For the text-containing cell, return its midpoint in [X, Y] coordinate format. 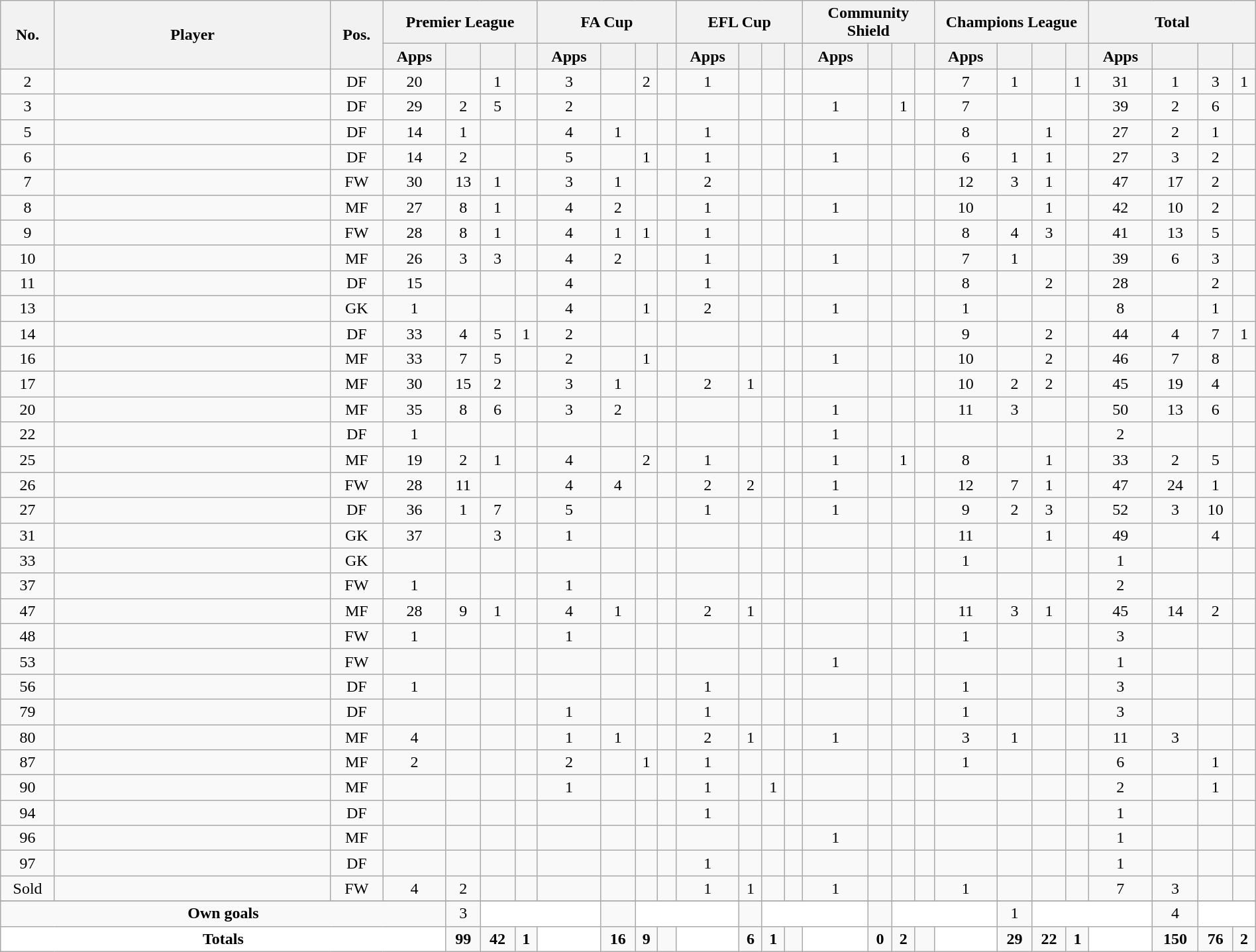
46 [1121, 359]
FA Cup [607, 23]
53 [28, 661]
Community Shield [868, 23]
150 [1175, 939]
99 [463, 939]
76 [1216, 939]
Pos. [356, 34]
97 [28, 863]
24 [1175, 485]
0 [880, 939]
41 [1121, 233]
90 [28, 788]
48 [28, 636]
Totals [223, 939]
Premier League [460, 23]
Own goals [223, 914]
49 [1121, 535]
36 [415, 510]
56 [28, 686]
Total [1173, 23]
94 [28, 813]
No. [28, 34]
Sold [28, 888]
44 [1121, 333]
25 [28, 460]
50 [1121, 409]
EFL Cup [739, 23]
52 [1121, 510]
35 [415, 409]
96 [28, 838]
79 [28, 712]
Player [192, 34]
87 [28, 763]
80 [28, 737]
Champions League [1012, 23]
